Output the (X, Y) coordinate of the center of the cell containing the given text.  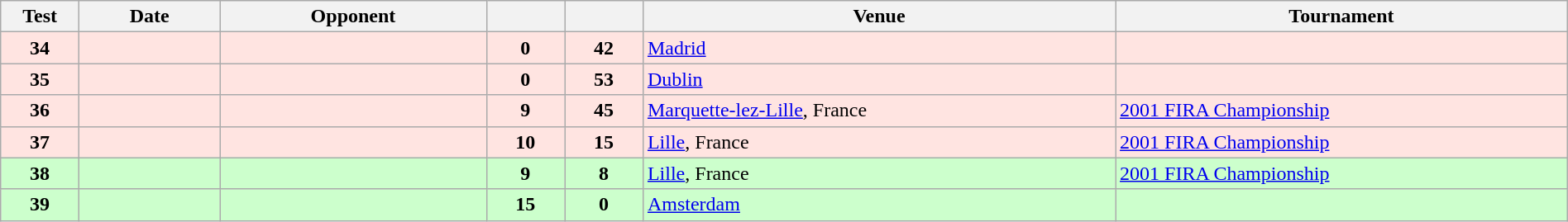
Amsterdam (878, 205)
Madrid (878, 48)
42 (604, 48)
35 (40, 79)
38 (40, 173)
Venue (878, 17)
8 (604, 173)
39 (40, 205)
Tournament (1341, 17)
Marquette-lez-Lille, France (878, 111)
Date (149, 17)
37 (40, 142)
Opponent (353, 17)
Test (40, 17)
36 (40, 111)
10 (526, 142)
Dublin (878, 79)
45 (604, 111)
34 (40, 48)
53 (604, 79)
